Locate the cell with the specified text and output its [X, Y] center coordinate. 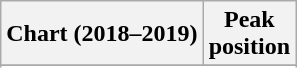
Peakposition [249, 34]
Chart (2018–2019) [102, 34]
